From the cell containing the given text, extract its center point as (X, Y) coordinate. 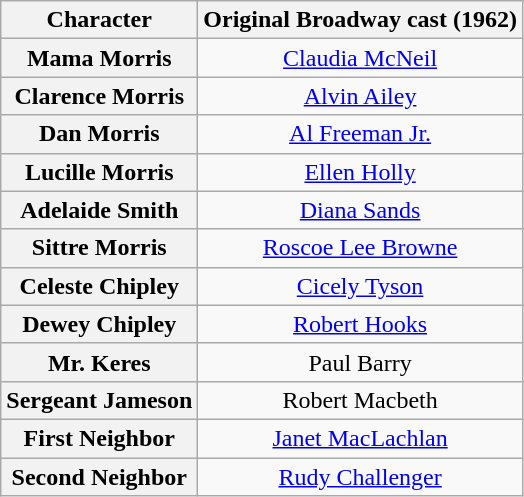
Second Neighbor (100, 477)
Mama Morris (100, 58)
Alvin Ailey (360, 96)
Paul Barry (360, 362)
Ellen Holly (360, 172)
Clarence Morris (100, 96)
Sergeant Jameson (100, 400)
Roscoe Lee Browne (360, 248)
First Neighbor (100, 438)
Lucille Morris (100, 172)
Rudy Challenger (360, 477)
Character (100, 20)
Diana Sands (360, 210)
Janet MacLachlan (360, 438)
Al Freeman Jr. (360, 134)
Claudia McNeil (360, 58)
Original Broadway cast (1962) (360, 20)
Dan Morris (100, 134)
Robert Macbeth (360, 400)
Cicely Tyson (360, 286)
Sittre Morris (100, 248)
Mr. Keres (100, 362)
Celeste Chipley (100, 286)
Robert Hooks (360, 324)
Adelaide Smith (100, 210)
Dewey Chipley (100, 324)
